Output the (X, Y) coordinate of the center of the cell containing the given text.  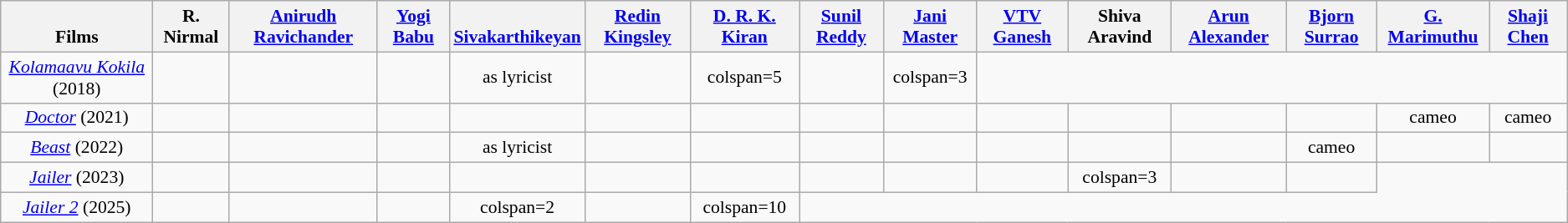
Anirudh Ravichander (303, 27)
Jailer 2 (2025) (77, 207)
colspan=10 (744, 207)
Beast (2022) (77, 148)
G. Marimuthu (1433, 27)
Redin Kingsley (637, 27)
R. Nirmal (191, 27)
Bjorn Surrao (1331, 27)
colspan=2 (517, 207)
VTV Ganesh (1022, 27)
Shiva Aravind (1120, 27)
Sunil Reddy (841, 27)
Arun Alexander (1229, 27)
Sivakarthikeyan (517, 27)
Yogi Babu (413, 27)
Kolamaavu Kokila (2018) (77, 77)
colspan=5 (744, 77)
Shaji Chen (1527, 27)
Jani Master (930, 27)
Jailer (2023) (77, 178)
Doctor (2021) (77, 118)
Films (77, 27)
D. R. K. Kiran (744, 27)
